Detect which cell encompasses the target text, then output its (X, Y) center coordinate. 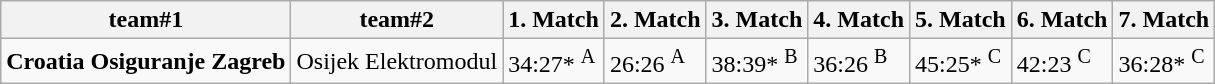
team#1 (146, 20)
3. Match (757, 20)
45:25* C (961, 62)
36:26 B (859, 62)
5. Match (961, 20)
Croatia Osiguranje Zagreb (146, 62)
38:39* B (757, 62)
Osijek Elektromodul (397, 62)
36:28* C (1164, 62)
1. Match (554, 20)
34:27* A (554, 62)
2. Match (655, 20)
6. Match (1062, 20)
4. Match (859, 20)
team#2 (397, 20)
26:26 A (655, 62)
42:23 C (1062, 62)
7. Match (1164, 20)
